Capture the cell that displays the provided text and extract its [x, y] central coordinate. 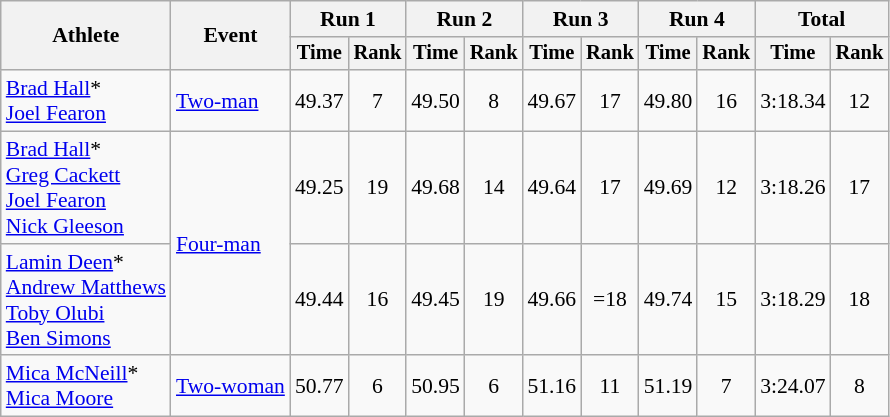
Total [822, 19]
11 [610, 386]
3:18.29 [792, 300]
49.74 [668, 300]
49.80 [668, 100]
Lamin Deen*Andrew MatthewsToby OlubiBen Simons [86, 300]
51.19 [668, 386]
Two-woman [230, 386]
49.69 [668, 188]
49.45 [436, 300]
50.77 [320, 386]
=18 [610, 300]
49.37 [320, 100]
Brad Hall*Joel Fearon [86, 100]
50.95 [436, 386]
51.16 [552, 386]
Brad Hall*Greg CackettJoel FearonNick Gleeson [86, 188]
49.44 [320, 300]
Four-man [230, 244]
Run 1 [348, 19]
Run 2 [464, 19]
49.64 [552, 188]
49.68 [436, 188]
49.25 [320, 188]
15 [726, 300]
Run 3 [580, 19]
3:24.07 [792, 386]
Run 4 [697, 19]
Event [230, 36]
49.50 [436, 100]
49.67 [552, 100]
Mica McNeill*Mica Moore [86, 386]
Athlete [86, 36]
49.66 [552, 300]
Two-man [230, 100]
14 [494, 188]
3:18.34 [792, 100]
3:18.26 [792, 188]
18 [860, 300]
